Find where the given text appears and provide that cell's center as [X, Y] coordinate. 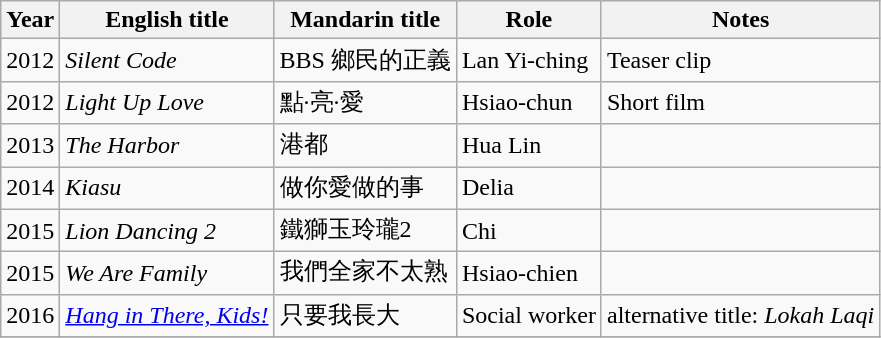
我們全家不太熟 [365, 274]
Notes [740, 20]
只要我長大 [365, 316]
Delia [528, 188]
Lan Yi-ching [528, 60]
做你愛做的事 [365, 188]
Hsiao-chien [528, 274]
English title [167, 20]
Teaser clip [740, 60]
Lion Dancing 2 [167, 230]
The Harbor [167, 146]
2016 [30, 316]
點·亮·愛 [365, 102]
Mandarin title [365, 20]
BBS 鄉民的正義 [365, 60]
Hsiao-chun [528, 102]
alternative title: Lokah Laqi [740, 316]
港都 [365, 146]
Kiasu [167, 188]
Role [528, 20]
Short film [740, 102]
We Are Family [167, 274]
Year [30, 20]
2014 [30, 188]
Silent Code [167, 60]
鐵獅玉玲瓏2 [365, 230]
Light Up Love [167, 102]
Chi [528, 230]
Hang in There, Kids! [167, 316]
Social worker [528, 316]
2013 [30, 146]
Hua Lin [528, 146]
